Return [x, y] of the center of cell containing provided text 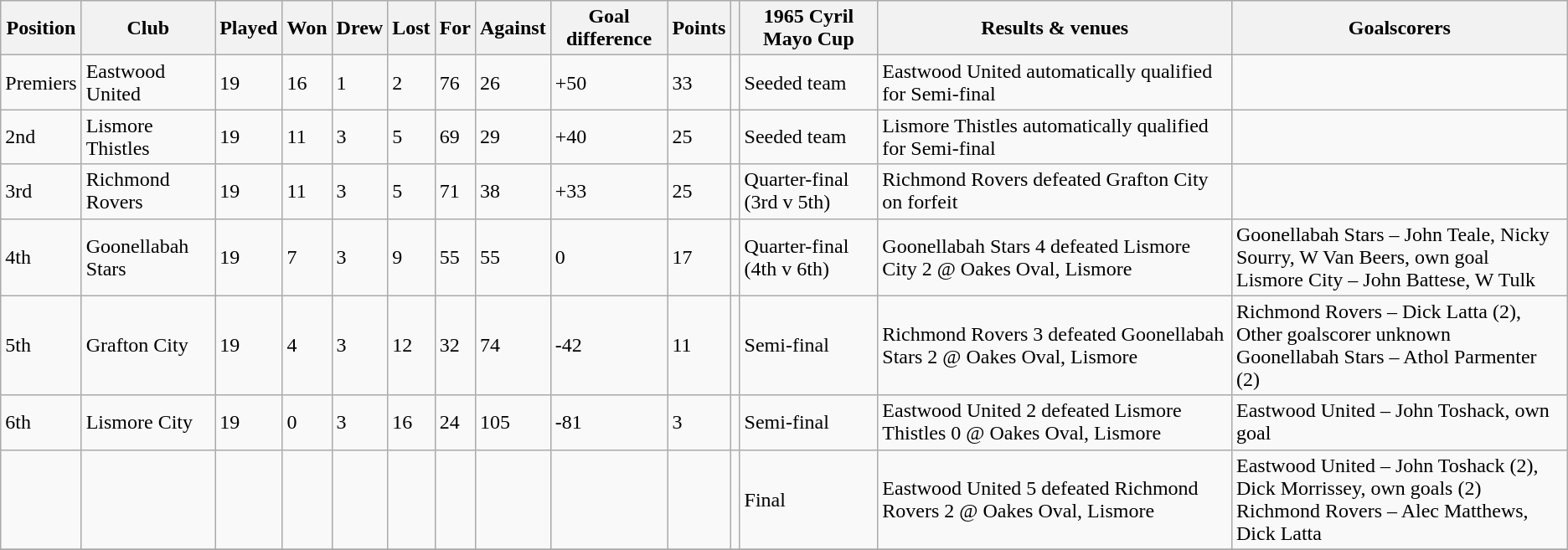
Against [513, 28]
5th [41, 345]
Drew [360, 28]
32 [455, 345]
Played [249, 28]
Richmond Rovers [147, 191]
Eastwood United [147, 82]
Lismore City [147, 422]
69 [455, 137]
Goonellabah Stars – John Teale, Nicky Sourry, W Van Beers, own goalLismore City – John Battese, W Tulk [1399, 257]
4 [307, 345]
Quarter-final (3rd v 5th) [809, 191]
71 [455, 191]
Goalscorers [1399, 28]
12 [411, 345]
Goonellabah Stars 4 defeated Lismore City 2 @ Oakes Oval, Lismore [1055, 257]
Richmond Rovers 3 defeated Goonellabah Stars 2 @ Oakes Oval, Lismore [1055, 345]
Lismore Thistles [147, 137]
2 [411, 82]
2nd [41, 137]
1965 Cyril Mayo Cup [809, 28]
Eastwood United automatically qualified for Semi-final [1055, 82]
29 [513, 137]
-42 [609, 345]
Goal difference [609, 28]
Eastwood United 5 defeated Richmond Rovers 2 @ Oakes Oval, Lismore [1055, 499]
Eastwood United 2 defeated Lismore Thistles 0 @ Oakes Oval, Lismore [1055, 422]
1 [360, 82]
7 [307, 257]
Premiers [41, 82]
17 [699, 257]
Grafton City [147, 345]
76 [455, 82]
Position [41, 28]
Results & venues [1055, 28]
Richmond Rovers – Dick Latta (2), Other goalscorer unknownGoonellabah Stars – Athol Parmenter (2) [1399, 345]
Final [809, 499]
-81 [609, 422]
Richmond Rovers defeated Grafton City on forfeit [1055, 191]
Goonellabah Stars [147, 257]
Quarter-final (4th v 6th) [809, 257]
Won [307, 28]
74 [513, 345]
+33 [609, 191]
6th [41, 422]
4th [41, 257]
+50 [609, 82]
105 [513, 422]
24 [455, 422]
Eastwood United – John Toshack (2), Dick Morrissey, own goals (2)Richmond Rovers – Alec Matthews, Dick Latta [1399, 499]
33 [699, 82]
26 [513, 82]
For [455, 28]
Club [147, 28]
Points [699, 28]
38 [513, 191]
+40 [609, 137]
9 [411, 257]
Eastwood United – John Toshack, own goal [1399, 422]
3rd [41, 191]
Lost [411, 28]
Lismore Thistles automatically qualified for Semi-final [1055, 137]
